Detect which cell encompasses the target text, then output its [x, y] center coordinate. 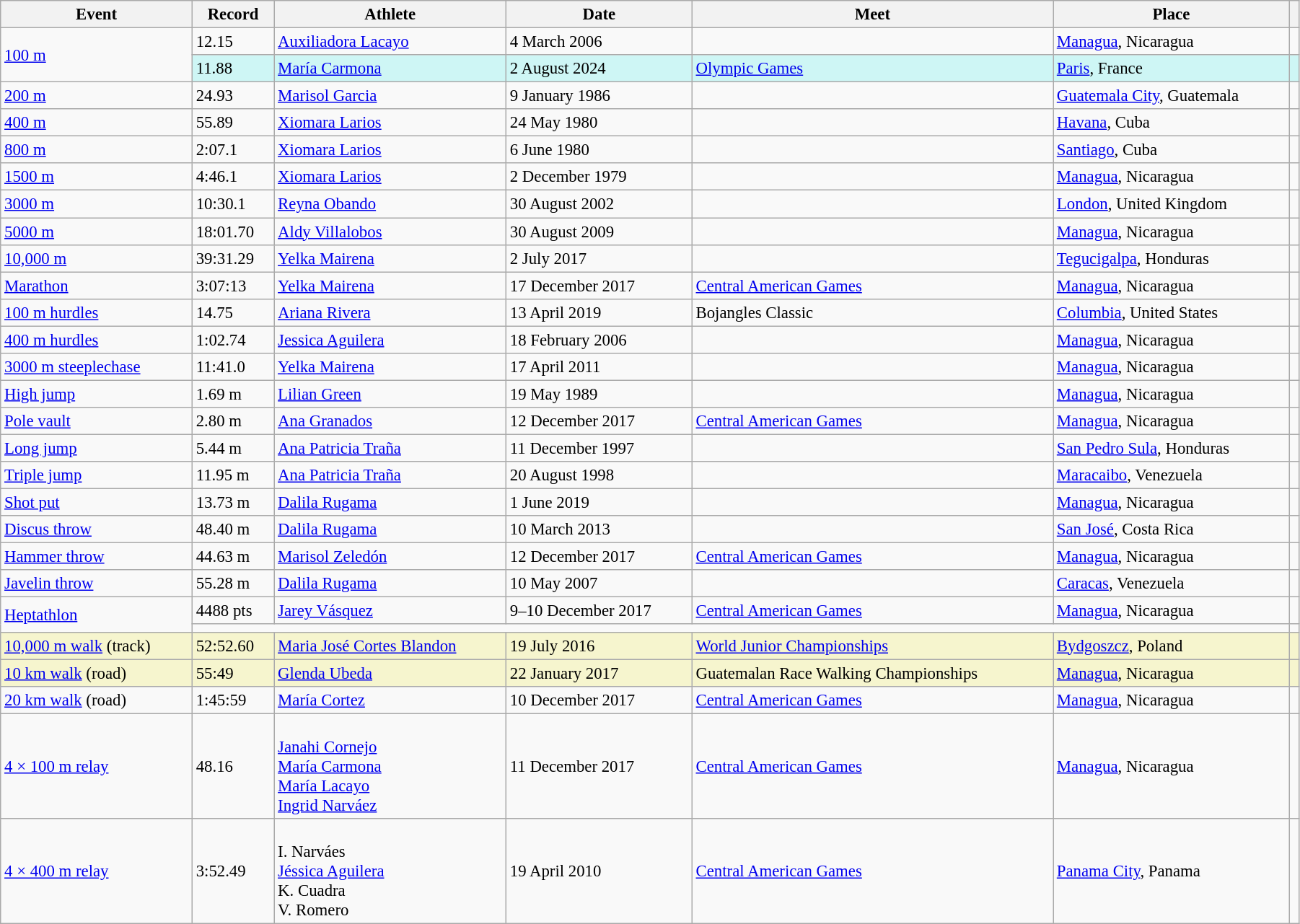
London, United Kingdom [1172, 204]
Janahi CornejoMaría CarmonaMaría LacayoIngrid Narváez [390, 766]
Santiago, Cuba [1172, 150]
3:52.49 [232, 871]
Bydgoszcz, Poland [1172, 646]
Auxiliadora Lacayo [390, 42]
14.75 [232, 312]
17 December 2017 [599, 286]
Marisol Zeledón [390, 557]
3:07:13 [232, 286]
Columbia, United States [1172, 312]
10 May 2007 [599, 584]
Olympic Games [872, 69]
Shot put [97, 503]
10,000 m [97, 258]
10:30.1 [232, 204]
18:01.70 [232, 232]
World Junior Championships [872, 646]
1.69 m [232, 394]
San José, Costa Rica [1172, 529]
4488 pts [232, 611]
800 m [97, 150]
Record [232, 14]
Jessica Aguilera [390, 340]
18 February 2006 [599, 340]
19 April 2010 [599, 871]
Panama City, Panama [1172, 871]
Date [599, 14]
4 March 2006 [599, 42]
20 August 1998 [599, 475]
19 May 1989 [599, 394]
Ariana Rivera [390, 312]
Triple jump [97, 475]
Glenda Ubeda [390, 673]
Event [97, 14]
24.93 [232, 96]
100 m [97, 55]
11 December 2017 [599, 766]
1500 m [97, 177]
3000 m [97, 204]
Maria José Cortes Blandon [390, 646]
5000 m [97, 232]
Lilian Green [390, 394]
Hammer throw [97, 557]
22 January 2017 [599, 673]
High jump [97, 394]
9 January 1986 [599, 96]
55.89 [232, 123]
Caracas, Venezuela [1172, 584]
1 June 2019 [599, 503]
2 August 2024 [599, 69]
11:41.0 [232, 367]
13 April 2019 [599, 312]
10,000 m walk (track) [97, 646]
1:45:59 [232, 700]
Ana Granados [390, 421]
Tegucigalpa, Honduras [1172, 258]
12.15 [232, 42]
9–10 December 2017 [599, 611]
3000 m steeplechase [97, 367]
2 December 1979 [599, 177]
Discus throw [97, 529]
I. NarváesJéssica AguileraK. CuadraV. Romero [390, 871]
1:02.74 [232, 340]
Pole vault [97, 421]
6 June 1980 [599, 150]
48.40 m [232, 529]
30 August 2002 [599, 204]
Maracaibo, Venezuela [1172, 475]
Jarey Vásquez [390, 611]
400 m [97, 123]
17 April 2011 [599, 367]
30 August 2009 [599, 232]
19 July 2016 [599, 646]
10 km walk (road) [97, 673]
24 May 1980 [599, 123]
48.16 [232, 766]
2.80 m [232, 421]
Paris, France [1172, 69]
11 December 1997 [599, 448]
Marisol Garcia [390, 96]
4 × 100 m relay [97, 766]
San Pedro Sula, Honduras [1172, 448]
Aldy Villalobos [390, 232]
Long jump [97, 448]
María Cortez [390, 700]
400 m hurdles [97, 340]
2:07.1 [232, 150]
Javelin throw [97, 584]
Place [1172, 14]
100 m hurdles [97, 312]
Heptathlon [97, 615]
10 March 2013 [599, 529]
39:31.29 [232, 258]
Reyna Obando [390, 204]
Guatemalan Race Walking Championships [872, 673]
4 × 400 m relay [97, 871]
52:52.60 [232, 646]
Havana, Cuba [1172, 123]
María Carmona [390, 69]
44.63 m [232, 557]
Marathon [97, 286]
5.44 m [232, 448]
55:49 [232, 673]
Athlete [390, 14]
10 December 2017 [599, 700]
4:46.1 [232, 177]
2 July 2017 [599, 258]
200 m [97, 96]
55.28 m [232, 584]
20 km walk (road) [97, 700]
13.73 m [232, 503]
Meet [872, 14]
11.88 [232, 69]
Bojangles Classic [872, 312]
Guatemala City, Guatemala [1172, 96]
11.95 m [232, 475]
